Search for the cell housing the specified text and yield its (x, y) center coordinate. 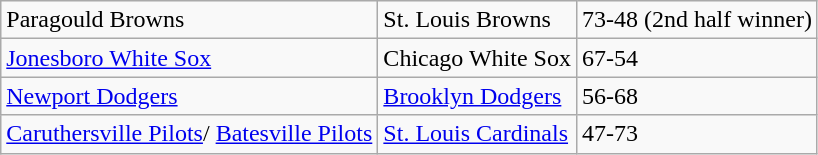
47-73 (696, 134)
Brooklyn Dodgers (478, 96)
Paragould Browns (190, 20)
56-68 (696, 96)
St. Louis Browns (478, 20)
Caruthersville Pilots/ Batesville Pilots (190, 134)
73-48 (2nd half winner) (696, 20)
Jonesboro White Sox (190, 58)
Newport Dodgers (190, 96)
67-54 (696, 58)
Chicago White Sox (478, 58)
St. Louis Cardinals (478, 134)
